Output the (X, Y) coordinate of the center of the cell containing the given text.  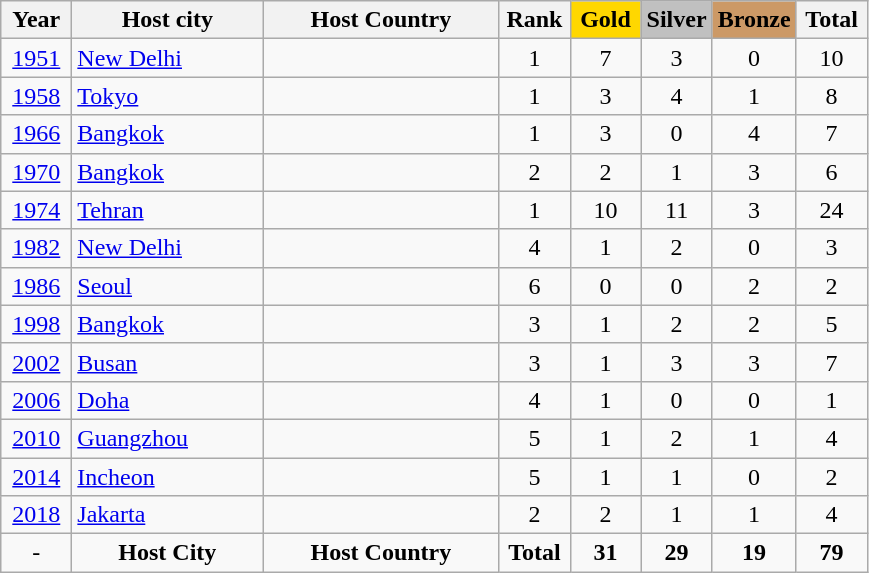
Busan (168, 362)
Silver (676, 20)
11 (676, 210)
8 (832, 96)
2002 (36, 362)
2010 (36, 438)
1982 (36, 248)
1974 (36, 210)
Bronze (754, 20)
1986 (36, 286)
Gold (606, 20)
Doha (168, 400)
Incheon (168, 477)
1970 (36, 172)
19 (754, 553)
29 (676, 553)
Guangzhou (168, 438)
2018 (36, 515)
Jakarta (168, 515)
79 (832, 553)
Seoul (168, 286)
2006 (36, 400)
1958 (36, 96)
- (36, 553)
Rank (534, 20)
1998 (36, 324)
Tehran (168, 210)
Year (36, 20)
2014 (36, 477)
Host city (168, 20)
1966 (36, 134)
1951 (36, 58)
Tokyo (168, 96)
31 (606, 553)
24 (832, 210)
Host City (168, 553)
